Scan for the cell matching the given text and deliver its (x, y) coordinate at center. 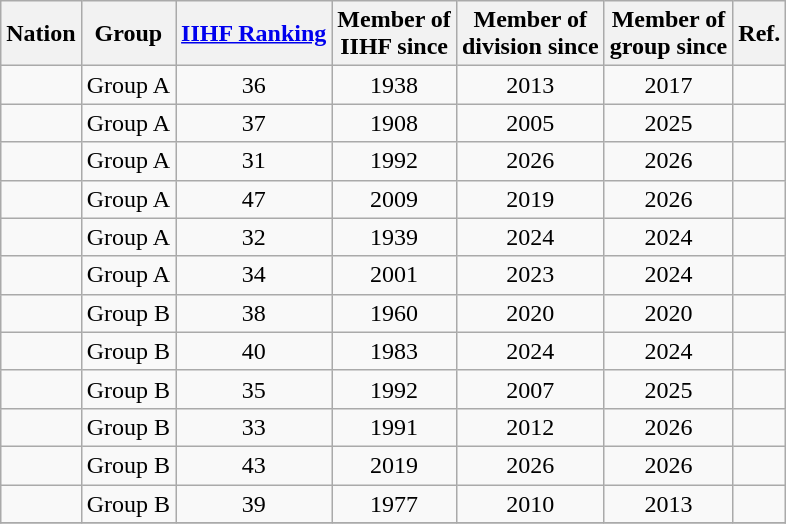
2023 (530, 275)
1991 (394, 427)
Member ofgroup since (668, 34)
Nation (41, 34)
37 (254, 123)
1908 (394, 123)
1938 (394, 85)
2012 (530, 427)
40 (254, 351)
47 (254, 199)
38 (254, 313)
1960 (394, 313)
Member ofdivision since (530, 34)
31 (254, 161)
32 (254, 237)
Member ofIIHF since (394, 34)
1977 (394, 503)
2017 (668, 85)
2009 (394, 199)
35 (254, 389)
1983 (394, 351)
2005 (530, 123)
1939 (394, 237)
2010 (530, 503)
IIHF Ranking (254, 34)
34 (254, 275)
43 (254, 465)
36 (254, 85)
2007 (530, 389)
33 (254, 427)
39 (254, 503)
Group (128, 34)
2001 (394, 275)
Ref. (760, 34)
